Locate the cell with the specified text and output its [X, Y] center coordinate. 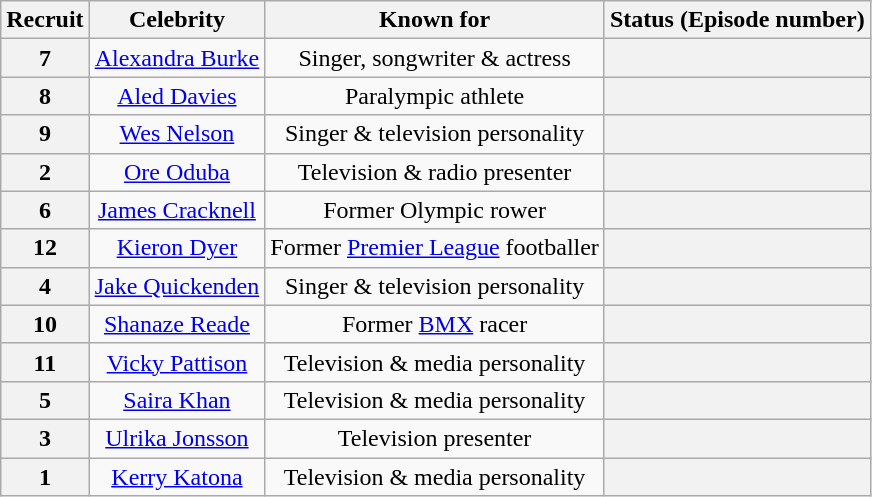
7 [45, 58]
2 [45, 172]
James Cracknell [177, 210]
Paralympic athlete [435, 96]
Jake Quickenden [177, 286]
Known for [435, 20]
12 [45, 248]
Former BMX racer [435, 324]
Ulrika Jonsson [177, 438]
11 [45, 362]
6 [45, 210]
5 [45, 400]
Singer, songwriter & actress [435, 58]
4 [45, 286]
Celebrity [177, 20]
Television presenter [435, 438]
Status (Episode number) [737, 20]
Vicky Pattison [177, 362]
Saira Khan [177, 400]
9 [45, 134]
Aled Davies [177, 96]
1 [45, 477]
Wes Nelson [177, 134]
3 [45, 438]
Alexandra Burke [177, 58]
8 [45, 96]
Recruit [45, 20]
Television & radio presenter [435, 172]
Kerry Katona [177, 477]
Former Olympic rower [435, 210]
10 [45, 324]
Former Premier League footballer [435, 248]
Kieron Dyer [177, 248]
Ore Oduba [177, 172]
Shanaze Reade [177, 324]
